Pinpoint the cell where the given text exists, returning its [X, Y] midpoint coordinate. 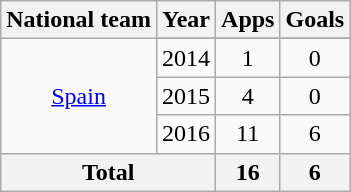
Spain [79, 96]
2016 [186, 134]
4 [248, 96]
11 [248, 134]
2014 [186, 58]
Total [108, 172]
Year [186, 20]
1 [248, 58]
National team [79, 20]
Goals [315, 20]
2015 [186, 96]
16 [248, 172]
Apps [248, 20]
